Determine the [x, y] coordinate at the center of the cell enclosing the given text.  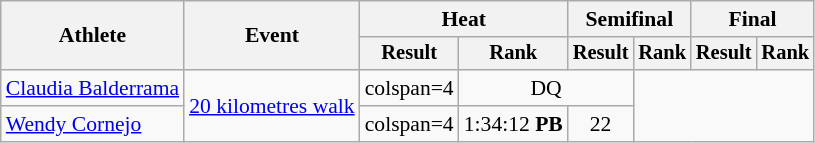
Claudia Balderrama [92, 88]
Semifinal [630, 19]
Heat [464, 19]
DQ [546, 88]
Athlete [92, 36]
1:34:12 PB [514, 124]
Wendy Cornejo [92, 124]
Event [272, 36]
20 kilometres walk [272, 106]
Final [752, 19]
22 [601, 124]
